Extract the (x, y) coordinate from the center of the cell holding the provided text.  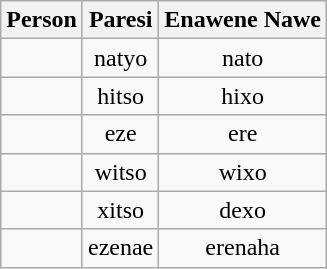
Person (42, 20)
xitso (120, 210)
Enawene Nawe (243, 20)
nato (243, 58)
erenaha (243, 248)
hitso (120, 96)
hixo (243, 96)
wixo (243, 172)
ere (243, 134)
witso (120, 172)
dexo (243, 210)
Paresi (120, 20)
eze (120, 134)
natyo (120, 58)
ezenae (120, 248)
